Detect which cell encompasses the target text, then output its (X, Y) center coordinate. 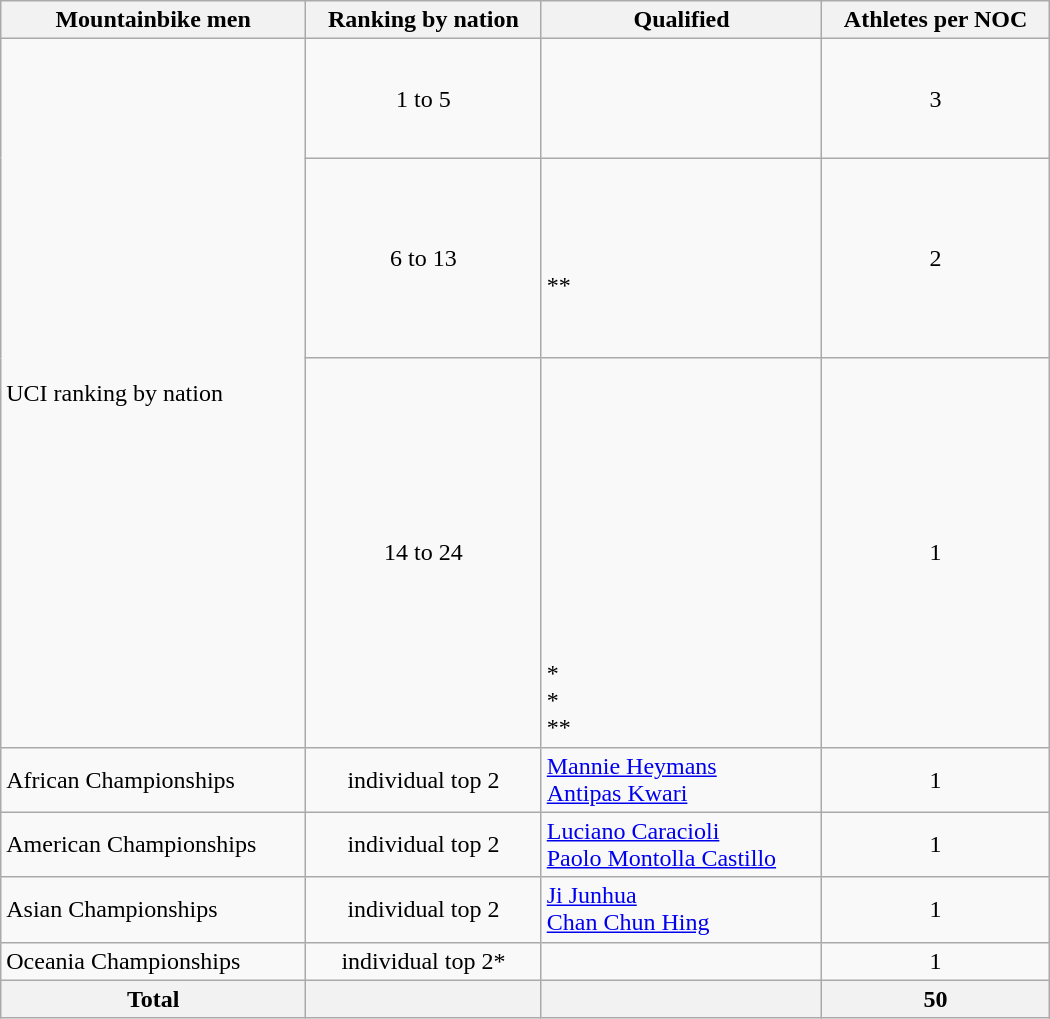
Qualified (682, 20)
individual top 2* (424, 961)
American Championships (154, 844)
** (682, 258)
Luciano Caracioli Paolo Montolla Castillo (682, 844)
1 to 5 (424, 98)
2 (936, 258)
Athletes per NOC (936, 20)
14 to 24 (424, 552)
Ji Junhua Chan Chun Hing (682, 910)
3 (936, 98)
Oceania Championships (154, 961)
* * ** (682, 552)
Mountainbike men (154, 20)
Total (154, 999)
African Championships (154, 780)
Asian Championships (154, 910)
6 to 13 (424, 258)
Mannie Heymans Antipas Kwari (682, 780)
UCI ranking by nation (154, 393)
50 (936, 999)
Ranking by nation (424, 20)
